Provide the (X, Y) coordinate of the cell's center where the given text is located.  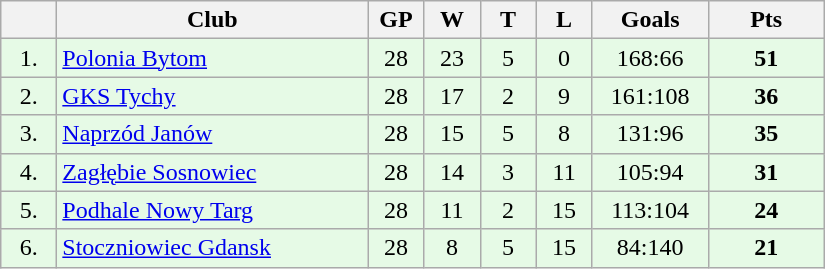
23 (452, 58)
84:140 (650, 248)
161:108 (650, 96)
6. (29, 248)
5. (29, 210)
Podhale Nowy Targ (212, 210)
Pts (766, 20)
31 (766, 172)
T (508, 20)
1. (29, 58)
3. (29, 134)
9 (564, 96)
GP (396, 20)
21 (766, 248)
24 (766, 210)
Stoczniowiec Gdansk (212, 248)
W (452, 20)
Club (212, 20)
GKS Tychy (212, 96)
Naprzód Janów (212, 134)
131:96 (650, 134)
105:94 (650, 172)
17 (452, 96)
Zagłębie Sosnowiec (212, 172)
51 (766, 58)
113:104 (650, 210)
168:66 (650, 58)
4. (29, 172)
Polonia Bytom (212, 58)
3 (508, 172)
L (564, 20)
14 (452, 172)
2. (29, 96)
Goals (650, 20)
35 (766, 134)
0 (564, 58)
36 (766, 96)
